Extract the (X, Y) coordinate from the center of the cell holding the provided text.  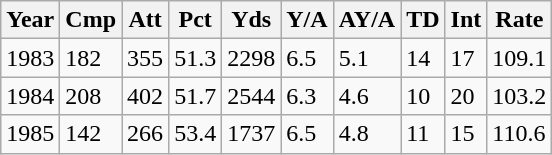
53.4 (196, 134)
Y/A (307, 20)
402 (146, 96)
182 (91, 58)
15 (466, 134)
20 (466, 96)
110.6 (520, 134)
1984 (30, 96)
2544 (252, 96)
Pct (196, 20)
TD (423, 20)
4.8 (367, 134)
Rate (520, 20)
AY/A (367, 20)
Cmp (91, 20)
11 (423, 134)
10 (423, 96)
355 (146, 58)
14 (423, 58)
Int (466, 20)
Yds (252, 20)
51.7 (196, 96)
109.1 (520, 58)
Year (30, 20)
103.2 (520, 96)
142 (91, 134)
5.1 (367, 58)
Att (146, 20)
1983 (30, 58)
266 (146, 134)
17 (466, 58)
4.6 (367, 96)
2298 (252, 58)
6.3 (307, 96)
51.3 (196, 58)
208 (91, 96)
1737 (252, 134)
1985 (30, 134)
